Return (X, Y) of the center of cell containing provided text 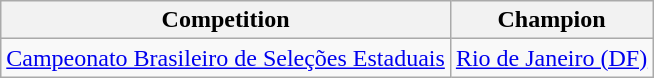
Campeonato Brasileiro de Seleções Estaduais (226, 58)
Rio de Janeiro (DF) (551, 58)
Competition (226, 20)
Champion (551, 20)
